Determine the (x, y) coordinate at the center of the cell enclosing the given text.  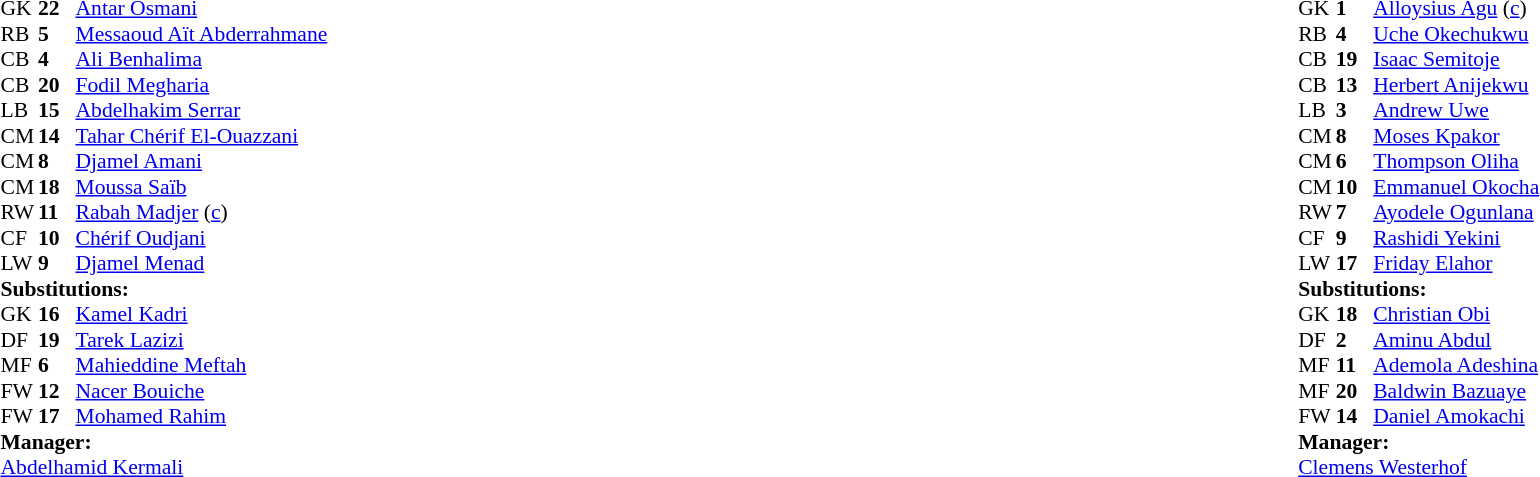
Nacer Bouiche (202, 391)
5 (57, 34)
Friday Elahor (1456, 263)
Chérif Oudjani (202, 238)
3 (1355, 111)
Andrew Uwe (1456, 111)
Daniel Amokachi (1456, 417)
Ayodele Ogunlana (1456, 213)
Baldwin Bazuaye (1456, 391)
16 (57, 315)
Ademola Adeshina (1456, 365)
Herbert Anijekwu (1456, 85)
Tarek Lazizi (202, 340)
12 (57, 391)
Abdelhakim Serrar (202, 111)
Aminu Abdul (1456, 340)
Kamel Kadri (202, 315)
Moussa Saïb (202, 187)
7 (1355, 213)
Djamel Menad (202, 263)
Ali Benhalima (202, 59)
Djamel Amani (202, 161)
Thompson Oliha (1456, 161)
Emmanuel Okocha (1456, 187)
15 (57, 111)
13 (1355, 85)
Fodil Megharia (202, 85)
Christian Obi (1456, 315)
Tahar Chérif El-Ouazzani (202, 136)
Isaac Semitoje (1456, 59)
Moses Kpakor (1456, 136)
2 (1355, 340)
Rashidi Yekini (1456, 238)
Rabah Madjer (c) (202, 213)
Mohamed Rahim (202, 417)
Messaoud Aït Abderrahmane (202, 34)
Mahieddine Meftah (202, 365)
Uche Okechukwu (1456, 34)
